From the cell containing the given text, extract its center point as (x, y) coordinate. 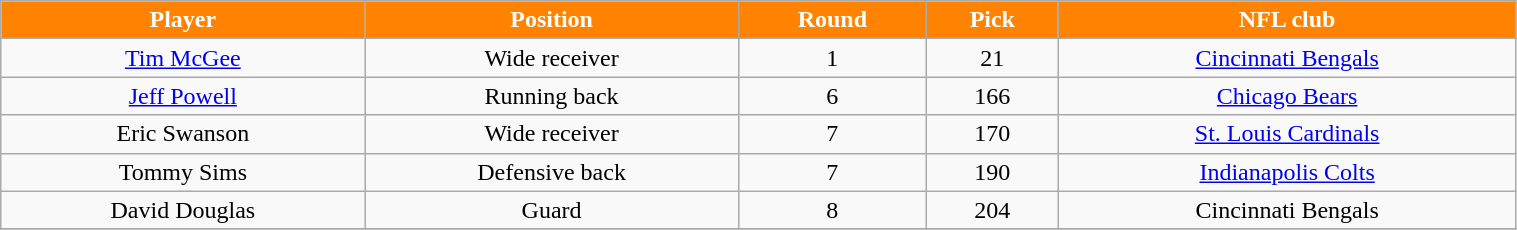
St. Louis Cardinals (1287, 134)
170 (992, 134)
Chicago Bears (1287, 96)
1 (832, 58)
6 (832, 96)
David Douglas (183, 210)
NFL club (1287, 20)
Tommy Sims (183, 172)
21 (992, 58)
Player (183, 20)
Indianapolis Colts (1287, 172)
Running back (552, 96)
Pick (992, 20)
Guard (552, 210)
190 (992, 172)
204 (992, 210)
Jeff Powell (183, 96)
Position (552, 20)
Eric Swanson (183, 134)
Tim McGee (183, 58)
Round (832, 20)
Defensive back (552, 172)
8 (832, 210)
166 (992, 96)
